Find where the given text appears and provide that cell's center as [X, Y] coordinate. 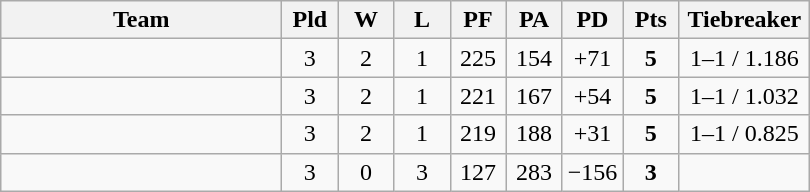
Pts [651, 20]
221 [478, 96]
154 [534, 58]
+54 [592, 96]
0 [366, 172]
Pld [310, 20]
+71 [592, 58]
1–1 / 1.186 [744, 58]
1–1 / 0.825 [744, 134]
+31 [592, 134]
219 [478, 134]
225 [478, 58]
127 [478, 172]
Tiebreaker [744, 20]
−156 [592, 172]
283 [534, 172]
W [366, 20]
Team [142, 20]
1–1 / 1.032 [744, 96]
L [422, 20]
PA [534, 20]
PF [478, 20]
PD [592, 20]
188 [534, 134]
167 [534, 96]
